Find where the given text appears and provide that cell's center as (X, Y) coordinate. 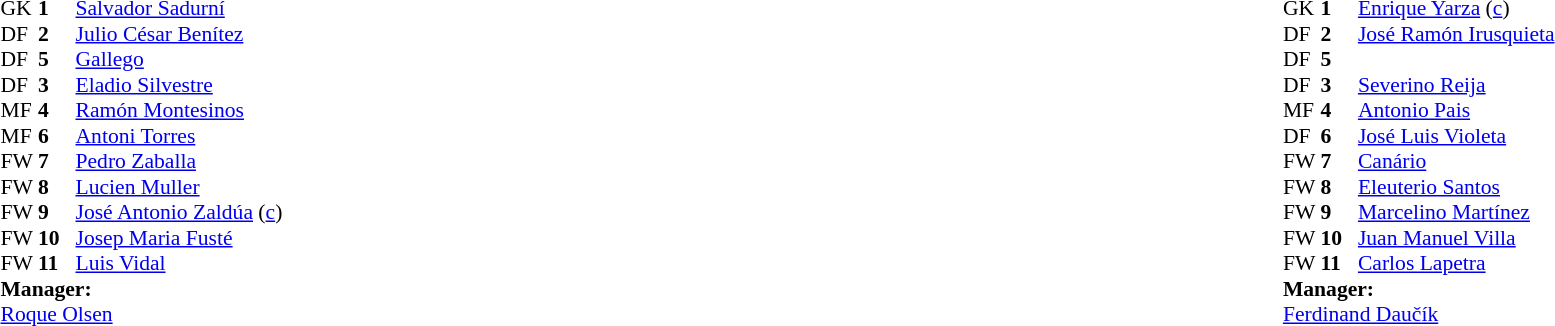
Luis Vidal (180, 263)
Eladio Silvestre (180, 85)
Lucien Muller (180, 187)
José Ramón Irusquieta (1456, 34)
Pedro Zaballa (180, 161)
Severino Reija (1456, 85)
Antonio Pais (1456, 111)
Juan Manuel Villa (1456, 238)
Josep Maria Fusté (180, 238)
Carlos Lapetra (1456, 263)
Antoni Torres (180, 136)
Julio César Benítez (180, 34)
José Antonio Zaldúa (c) (180, 213)
Marcelino Martínez (1456, 213)
Canário (1456, 161)
Ramón Montesinos (180, 111)
Gallego (180, 59)
José Luis Violeta (1456, 136)
Eleuterio Santos (1456, 187)
